Return the (x, y) coordinate for the center point of the cell that contains the specified text.  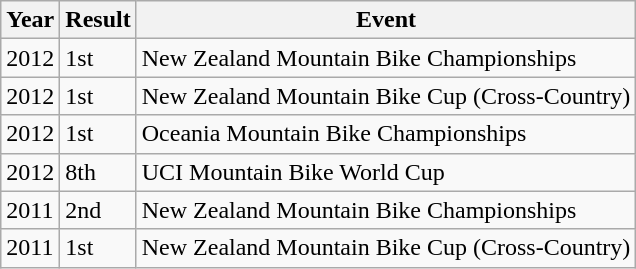
Result (98, 20)
Year (30, 20)
2nd (98, 210)
Oceania Mountain Bike Championships (386, 134)
8th (98, 172)
Event (386, 20)
UCI Mountain Bike World Cup (386, 172)
